For the text-containing cell, return its midpoint in [x, y] coordinate format. 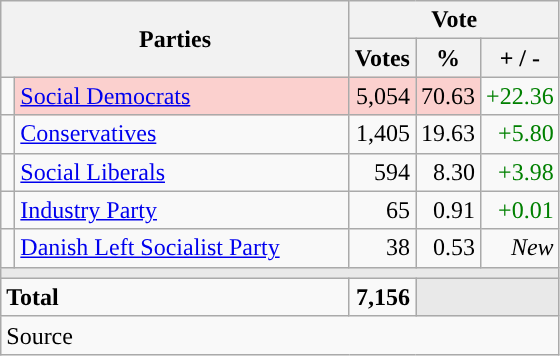
+3.98 [520, 172]
Social Liberals [182, 172]
% [448, 58]
Social Democrats [182, 96]
Parties [176, 39]
+ / - [520, 58]
594 [382, 172]
Vote [454, 20]
7,156 [382, 297]
Total [176, 297]
+22.36 [520, 96]
+0.01 [520, 210]
19.63 [448, 134]
1,405 [382, 134]
Danish Left Socialist Party [182, 248]
+5.80 [520, 134]
70.63 [448, 96]
5,054 [382, 96]
65 [382, 210]
Conservatives [182, 134]
Votes [382, 58]
0.91 [448, 210]
0.53 [448, 248]
38 [382, 248]
Source [280, 335]
Industry Party [182, 210]
8.30 [448, 172]
New [520, 248]
